Provide the (X, Y) coordinate of the cell's center where the given text is located.  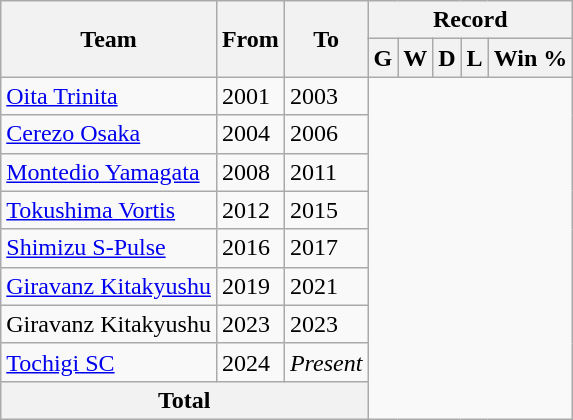
2019 (250, 286)
2012 (250, 210)
2016 (250, 248)
Tochigi SC (109, 362)
2004 (250, 134)
Win % (530, 58)
2006 (326, 134)
From (250, 39)
2008 (250, 172)
2001 (250, 96)
G (383, 58)
L (474, 58)
Shimizu S-Pulse (109, 248)
Team (109, 39)
Cerezo Osaka (109, 134)
2024 (250, 362)
Total (184, 400)
D (447, 58)
2015 (326, 210)
To (326, 39)
2021 (326, 286)
2011 (326, 172)
Present (326, 362)
W (416, 58)
Oita Trinita (109, 96)
2003 (326, 96)
Tokushima Vortis (109, 210)
Record (470, 20)
2017 (326, 248)
Montedio Yamagata (109, 172)
